Return the (X, Y) coordinate for the center point of the cell that contains the specified text.  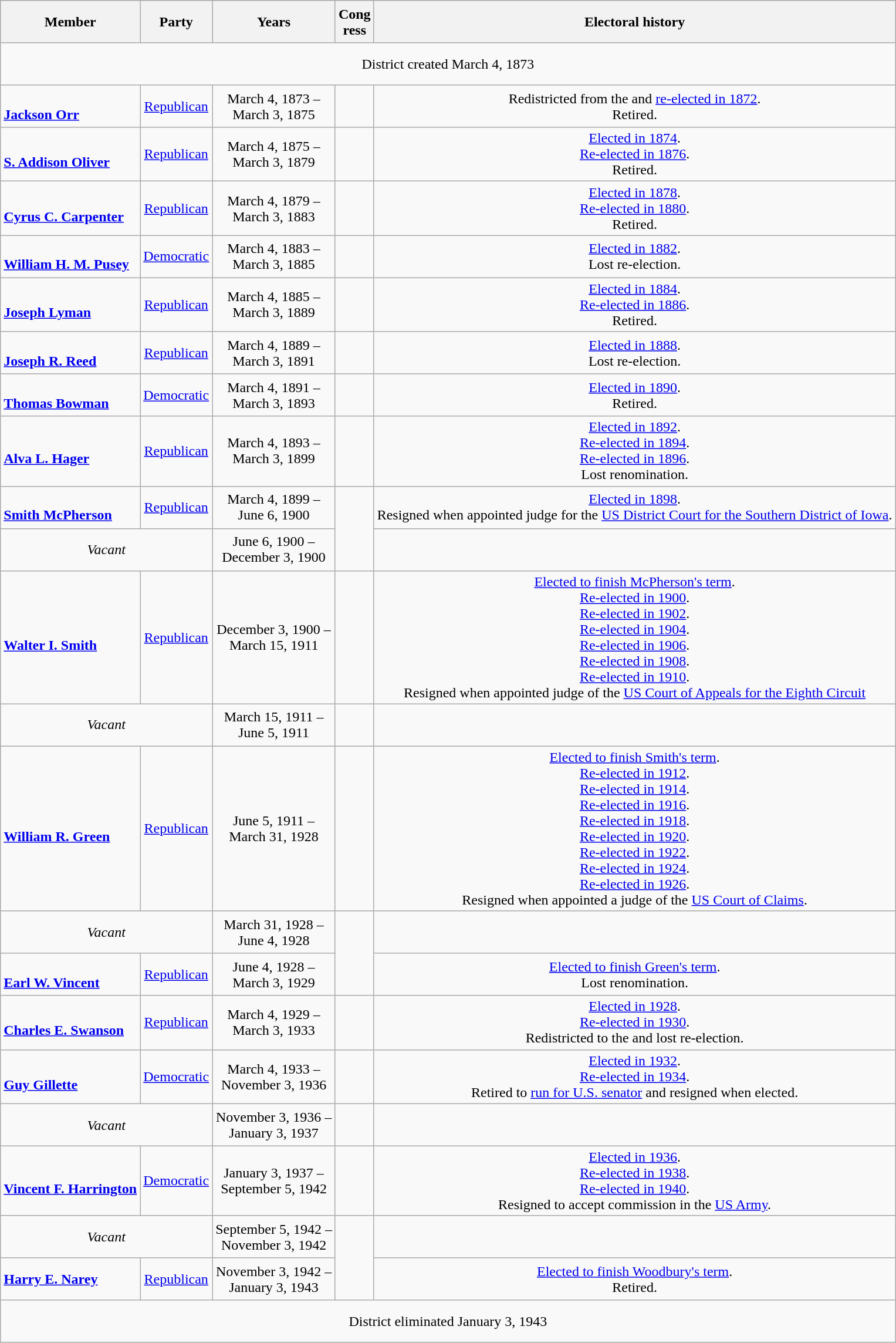
Party (176, 22)
March 4, 1933 –November 3, 1936 (274, 1077)
September 5, 1942 –November 3, 1942 (274, 1237)
March 4, 1899 –June 6, 1900 (274, 507)
Elected in 1898.Resigned when appointed judge for the US District Court for the Southern District of Iowa. (635, 507)
Vincent F. Harrington (70, 1181)
Elected in 1936.Re-elected in 1938.Re-elected in 1940.Resigned to accept commission in the US Army. (635, 1181)
March 4, 1875 –March 3, 1879 (274, 154)
March 4, 1889 –March 3, 1891 (274, 353)
Member (70, 22)
Elected in 1892.Re-elected in 1894.Re-elected in 1896.Lost renomination. (635, 451)
William H. M. Pusey (70, 257)
March 4, 1891 –March 3, 1893 (274, 395)
Electoral history (635, 22)
January 3, 1937 –September 5, 1942 (274, 1181)
Joseph Lyman (70, 305)
Charles E. Swanson (70, 1023)
District eliminated January 3, 1943 (448, 1321)
November 3, 1942 –January 3, 1943 (274, 1279)
March 4, 1879 –March 3, 1883 (274, 208)
Jackson Orr (70, 106)
Elected in 1874.Re-elected in 1876.Retired. (635, 154)
Redistricted from the and re-elected in 1872.Retired. (635, 106)
Walter I. Smith (70, 637)
December 3, 1900 –March 15, 1911 (274, 637)
June 5, 1911 –March 31, 1928 (274, 829)
Elected in 1884.Re-elected in 1886.Retired. (635, 305)
Congress (354, 22)
March 15, 1911 –June 5, 1911 (274, 725)
March 4, 1929 –March 3, 1933 (274, 1023)
Elected in 1888.Lost re-election. (635, 353)
Years (274, 22)
Joseph R. Reed (70, 353)
Smith McPherson (70, 507)
Elected to finish Green's term.Lost renomination. (635, 974)
Guy Gillette (70, 1077)
November 3, 1936 –January 3, 1937 (274, 1125)
Elected in 1928.Re-elected in 1930.Redistricted to the and lost re-election. (635, 1023)
March 4, 1883 –March 3, 1885 (274, 257)
District created March 4, 1873 (448, 64)
Harry E. Narey (70, 1279)
Elected in 1890.Retired. (635, 395)
Elected to finish Woodbury's term.Retired. (635, 1279)
March 31, 1928 –June 4, 1928 (274, 932)
Earl W. Vincent (70, 974)
Elected in 1932.Re-elected in 1934.Retired to run for U.S. senator and resigned when elected. (635, 1077)
March 4, 1873 –March 3, 1875 (274, 106)
June 6, 1900 –December 3, 1900 (274, 549)
June 4, 1928 –March 3, 1929 (274, 974)
S. Addison Oliver (70, 154)
Cyrus C. Carpenter (70, 208)
Thomas Bowman (70, 395)
March 4, 1893 –March 3, 1899 (274, 451)
Elected in 1882.Lost re-election. (635, 257)
William R. Green (70, 829)
Alva L. Hager (70, 451)
March 4, 1885 –March 3, 1889 (274, 305)
Elected in 1878.Re-elected in 1880.Retired. (635, 208)
